Determine the [x, y] coordinate at the center of the cell enclosing the given text.  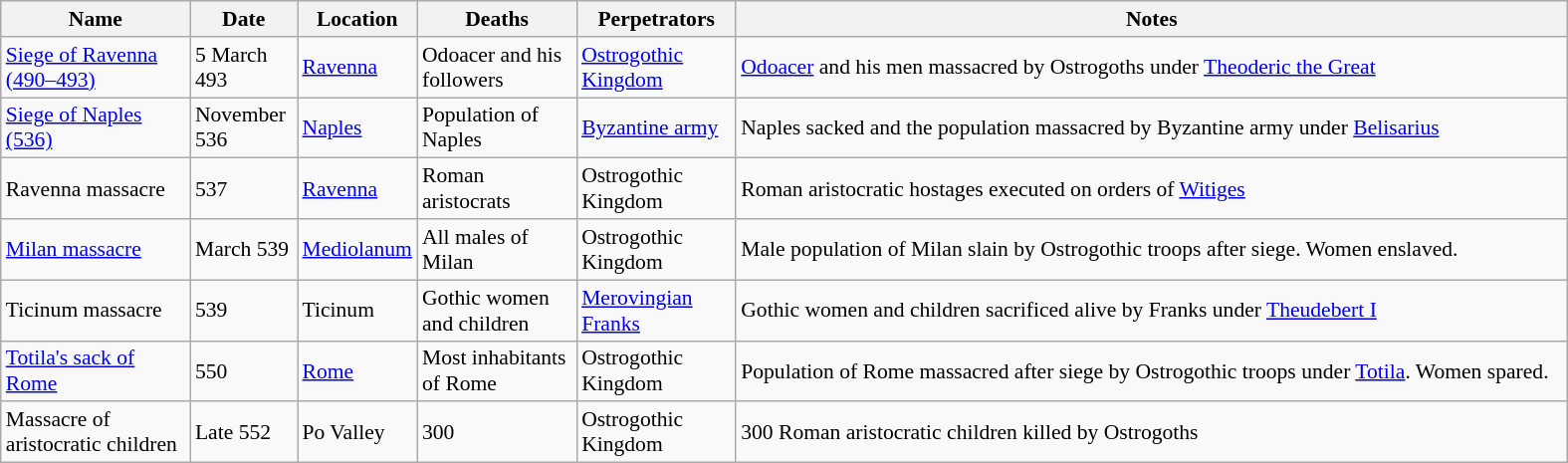
November 536 [244, 127]
Merovingian Franks [656, 311]
Gothic women and children [497, 311]
Ticinum massacre [96, 311]
Siege of Ravenna (490–493) [96, 68]
Massacre of aristocratic children [96, 432]
Naples [356, 127]
Naples sacked and the population massacred by Byzantine army under Belisarius [1151, 127]
Population of Rome massacred after siege by Ostrogothic troops under Totila. Women spared. [1151, 370]
Gothic women and children sacrificed alive by Franks under Theudebert I [1151, 311]
Byzantine army [656, 127]
539 [244, 311]
Deaths [497, 19]
March 539 [244, 249]
5 March 493 [244, 68]
Population of Naples [497, 127]
Date [244, 19]
Location [356, 19]
Totila's sack of Rome [96, 370]
Siege of Naples (536) [96, 127]
Po Valley [356, 432]
Most inhabitants of Rome [497, 370]
Odoacer and his followers [497, 68]
All males of Milan [497, 249]
Mediolanum [356, 249]
Male population of Milan slain by Ostrogothic troops after siege. Women enslaved. [1151, 249]
Ravenna massacre [96, 189]
Name [96, 19]
Ticinum [356, 311]
550 [244, 370]
Milan massacre [96, 249]
Odoacer and his men massacred by Ostrogoths under Theoderic the Great [1151, 68]
Perpetrators [656, 19]
Late 552 [244, 432]
Roman aristocrats [497, 189]
300 [497, 432]
Rome [356, 370]
537 [244, 189]
Notes [1151, 19]
Roman aristocratic hostages executed on orders of Witiges [1151, 189]
300 Roman aristocratic children killed by Ostrogoths [1151, 432]
